Return [x, y] of the center of cell containing provided text 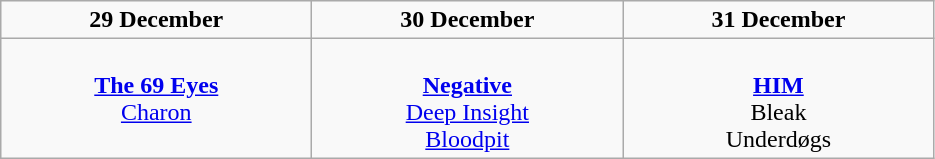
HIM Bleak Underdøgs [778, 98]
Negative Deep Insight Bloodpit [468, 98]
31 December [778, 20]
30 December [468, 20]
29 December [156, 20]
The 69 Eyes Charon [156, 98]
